From the cell containing the given text, extract its center point as [X, Y] coordinate. 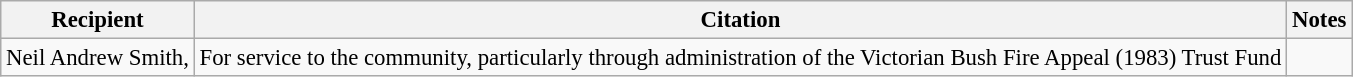
Neil Andrew Smith, [98, 58]
Recipient [98, 20]
For service to the community, particularly through administration of the Victorian Bush Fire Appeal (1983) Trust Fund [740, 58]
Citation [740, 20]
Notes [1320, 20]
